Return the (X, Y) coordinate for the center point of the cell that contains the specified text.  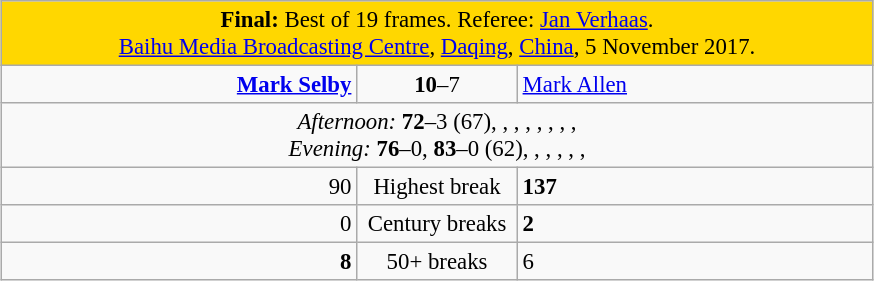
8 (179, 262)
10–7 (438, 85)
Mark Allen (695, 85)
50+ breaks (438, 262)
6 (695, 262)
Final: Best of 19 frames. Referee: Jan Verhaas.Baihu Media Broadcasting Centre, Daqing, China, 5 November 2017. (437, 34)
Highest break (438, 187)
Century breaks (438, 224)
90 (179, 187)
2 (695, 224)
0 (179, 224)
137 (695, 187)
Mark Selby (179, 85)
Afternoon: 72–3 (67), , , , , , , , Evening: 76–0, 83–0 (62), , , , , , (437, 136)
